Output the [X, Y] coordinate of the center of the cell containing the given text.  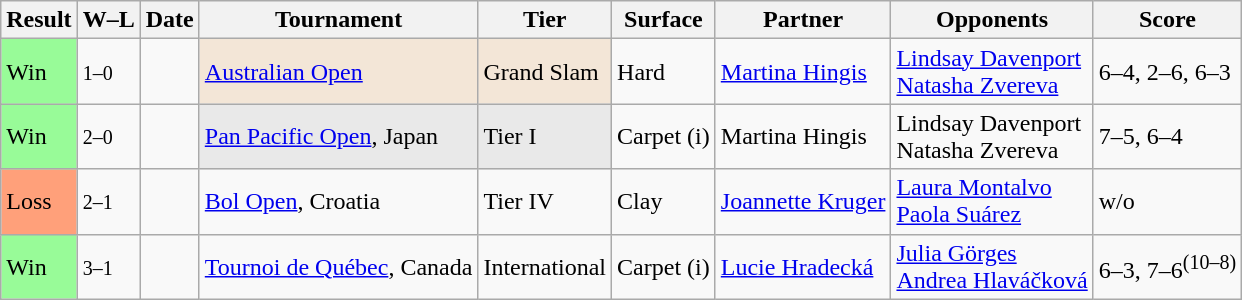
Laura Montalvo Paola Suárez [992, 202]
Julia Görges Andrea Hlaváčková [992, 266]
Opponents [992, 20]
Score [1167, 20]
W–L [108, 20]
Tier I [545, 136]
Date [170, 20]
2–0 [108, 136]
Joannette Kruger [803, 202]
Surface [664, 20]
Tournament [338, 20]
Result [39, 20]
Clay [664, 202]
Tier [545, 20]
Australian Open [338, 72]
7–5, 6–4 [1167, 136]
Bol Open, Croatia [338, 202]
2–1 [108, 202]
Tier IV [545, 202]
6–3, 7–6(10–8) [1167, 266]
International [545, 266]
1–0 [108, 72]
Hard [664, 72]
3–1 [108, 266]
Tournoi de Québec, Canada [338, 266]
Partner [803, 20]
6–4, 2–6, 6–3 [1167, 72]
w/o [1167, 202]
Lucie Hradecká [803, 266]
Grand Slam [545, 72]
Pan Pacific Open, Japan [338, 136]
Loss [39, 202]
